Detect which cell encompasses the target text, then output its [X, Y] center coordinate. 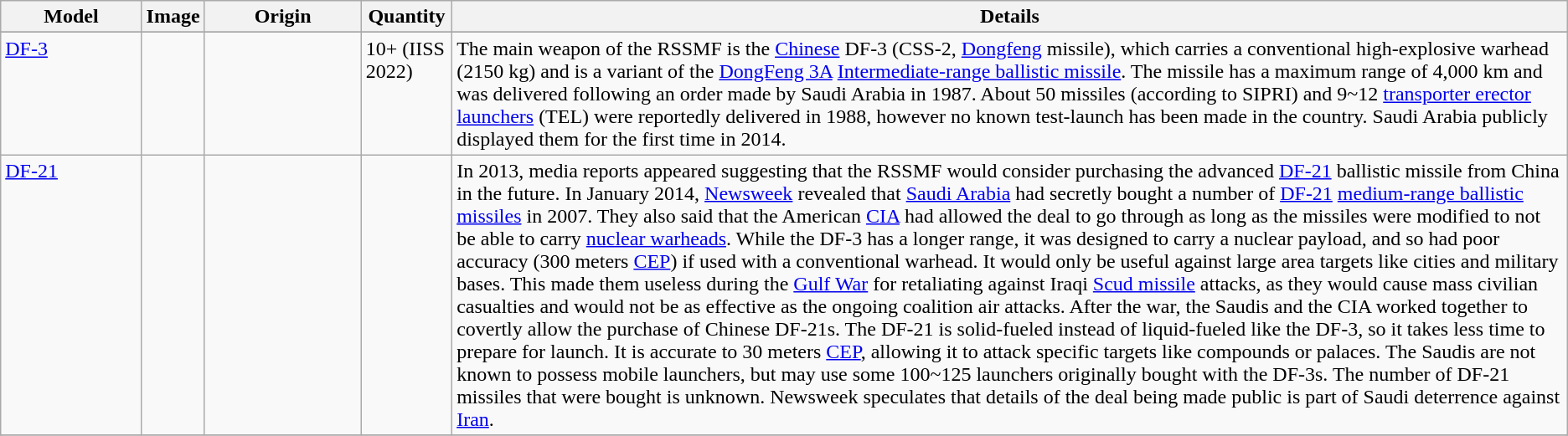
Origin [283, 17]
10+ (IISS 2022) [406, 94]
DF-3 [71, 94]
Quantity [406, 17]
Model [71, 17]
Image [173, 17]
DF-21 [71, 295]
Details [1010, 17]
